Pinpoint the cell where the given text exists, returning its (x, y) midpoint coordinate. 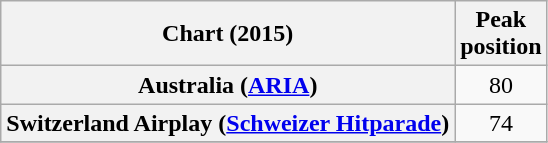
Australia (ARIA) (228, 85)
Peakposition (501, 34)
80 (501, 85)
74 (501, 123)
Chart (2015) (228, 34)
Switzerland Airplay (Schweizer Hitparade) (228, 123)
